Output the (X, Y) coordinate of the center of the cell containing the given text.  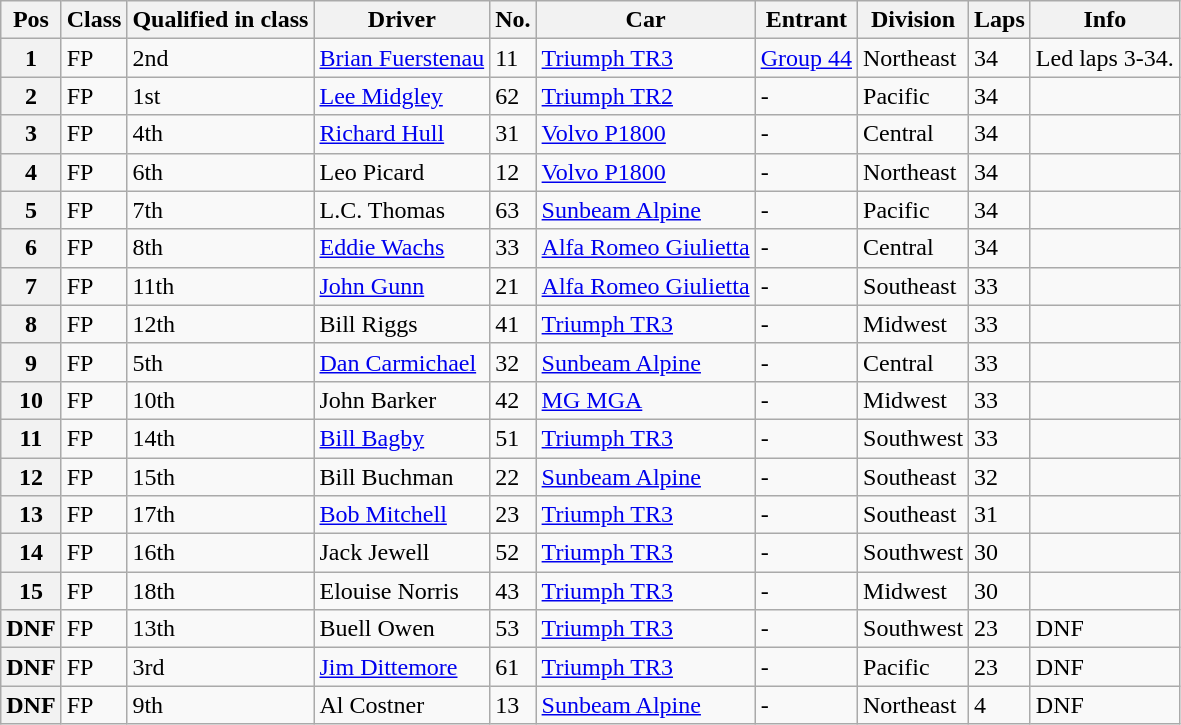
22 (513, 477)
8 (31, 324)
Lee Midgley (402, 96)
14 (31, 553)
5th (220, 362)
43 (513, 591)
14th (220, 438)
17th (220, 515)
3rd (220, 667)
Jack Jewell (402, 553)
21 (513, 286)
Pos (31, 20)
12th (220, 324)
Eddie Wachs (402, 248)
No. (513, 20)
61 (513, 667)
Laps (1000, 20)
15 (31, 591)
53 (513, 629)
4th (220, 134)
Elouise Norris (402, 591)
7th (220, 210)
15th (220, 477)
8th (220, 248)
10 (31, 400)
Group 44 (806, 58)
1 (31, 58)
7 (31, 286)
10th (220, 400)
Bob Mitchell (402, 515)
52 (513, 553)
John Barker (402, 400)
Info (1104, 20)
Dan Carmichael (402, 362)
Entrant (806, 20)
Qualified in class (220, 20)
L.C. Thomas (402, 210)
41 (513, 324)
16th (220, 553)
Bill Riggs (402, 324)
18th (220, 591)
Jim Dittemore (402, 667)
Car (646, 20)
13th (220, 629)
11th (220, 286)
1st (220, 96)
Led laps 3-34. (1104, 58)
John Gunn (402, 286)
42 (513, 400)
Division (914, 20)
Bill Buchman (402, 477)
MG MGA (646, 400)
Al Costner (402, 705)
Bill Bagby (402, 438)
62 (513, 96)
63 (513, 210)
9 (31, 362)
6th (220, 172)
Buell Owen (402, 629)
Leo Picard (402, 172)
5 (31, 210)
2nd (220, 58)
Class (94, 20)
9th (220, 705)
6 (31, 248)
Brian Fuerstenau (402, 58)
2 (31, 96)
3 (31, 134)
Richard Hull (402, 134)
Triumph TR2 (646, 96)
Driver (402, 20)
51 (513, 438)
